Detect which cell encompasses the target text, then output its [x, y] center coordinate. 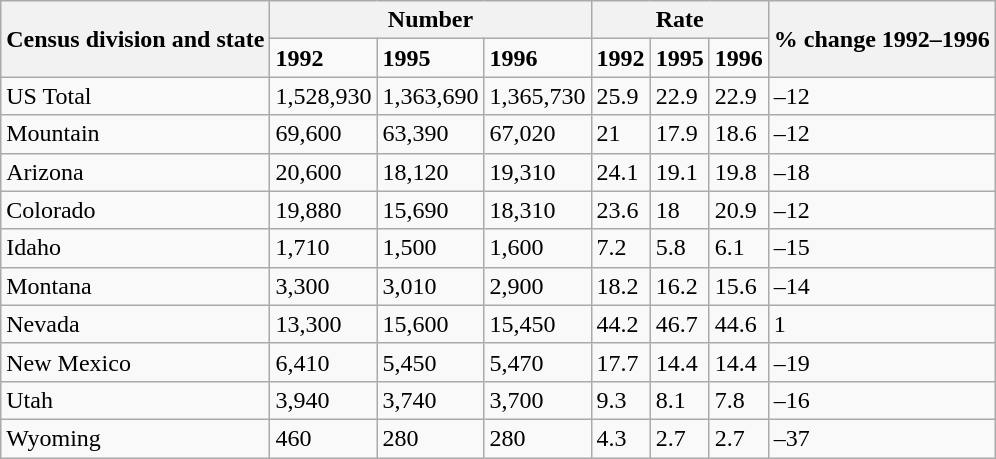
4.3 [620, 438]
21 [620, 134]
Idaho [136, 248]
1,500 [430, 248]
5.8 [680, 248]
8.1 [680, 400]
1,528,930 [324, 96]
1,365,730 [538, 96]
–19 [882, 362]
5,450 [430, 362]
15,450 [538, 324]
17.9 [680, 134]
67,020 [538, 134]
18.2 [620, 286]
460 [324, 438]
1,363,690 [430, 96]
Mountain [136, 134]
Colorado [136, 210]
25.9 [620, 96]
20.9 [738, 210]
19.1 [680, 172]
Nevada [136, 324]
1 [882, 324]
19,880 [324, 210]
7.8 [738, 400]
Rate [680, 20]
US Total [136, 96]
63,390 [430, 134]
New Mexico [136, 362]
Census division and state [136, 39]
17.7 [620, 362]
46.7 [680, 324]
15,600 [430, 324]
Wyoming [136, 438]
24.1 [620, 172]
19.8 [738, 172]
–18 [882, 172]
3,010 [430, 286]
9.3 [620, 400]
20,600 [324, 172]
% change 1992–1996 [882, 39]
2,900 [538, 286]
3,740 [430, 400]
1,710 [324, 248]
Montana [136, 286]
–16 [882, 400]
–14 [882, 286]
16.2 [680, 286]
3,300 [324, 286]
6,410 [324, 362]
15.6 [738, 286]
Utah [136, 400]
18.6 [738, 134]
3,700 [538, 400]
Number [430, 20]
3,940 [324, 400]
7.2 [620, 248]
1,600 [538, 248]
23.6 [620, 210]
13,300 [324, 324]
44.2 [620, 324]
19,310 [538, 172]
–37 [882, 438]
18 [680, 210]
18,310 [538, 210]
–15 [882, 248]
44.6 [738, 324]
15,690 [430, 210]
5,470 [538, 362]
69,600 [324, 134]
Arizona [136, 172]
18,120 [430, 172]
6.1 [738, 248]
